Find where the given text appears and provide that cell's center as (X, Y) coordinate. 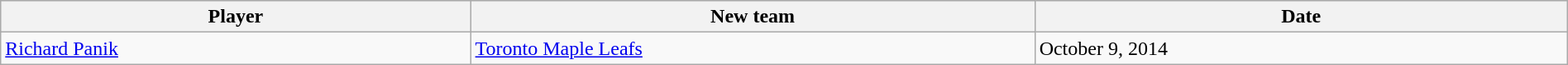
Date (1301, 17)
October 9, 2014 (1301, 48)
New team (753, 17)
Toronto Maple Leafs (753, 48)
Player (236, 17)
Richard Panik (236, 48)
